Locate the cell with the specified text and output its (x, y) center coordinate. 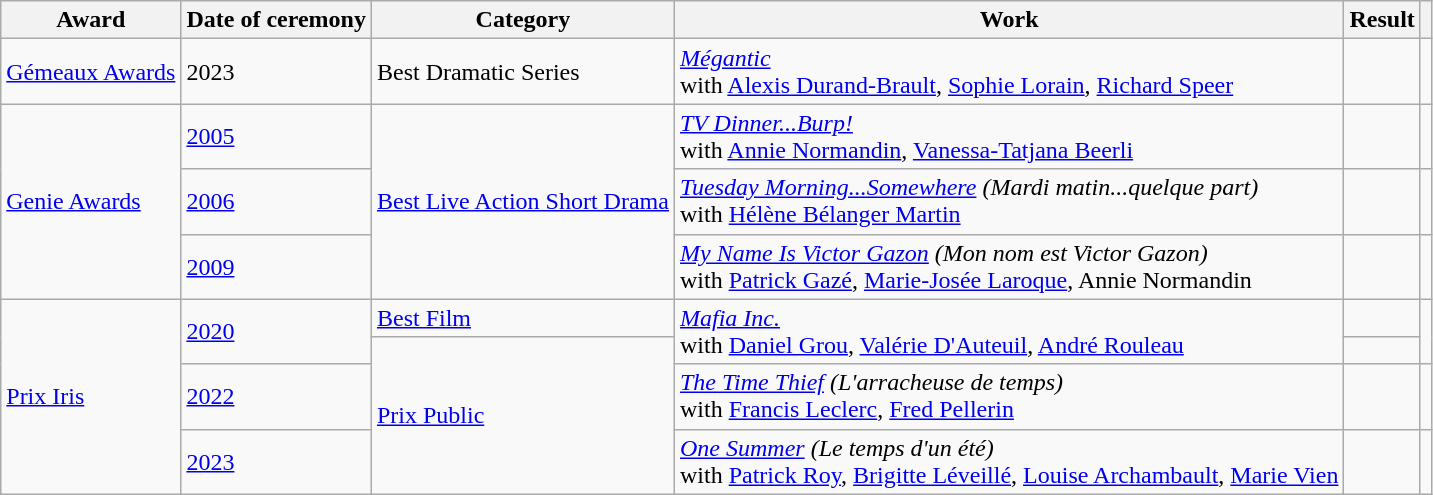
Prix Public (522, 416)
Work (1008, 20)
Best Film (522, 318)
2006 (276, 202)
2020 (276, 332)
Mafia Inc. with Daniel Grou, Valérie D'Auteuil, André Rouleau (1008, 332)
Best Live Action Short Drama (522, 202)
One Summer (Le temps d'un été)with Patrick Roy, Brigitte Léveillé, Louise Archambault, Marie Vien (1008, 462)
My Name Is Victor Gazon (Mon nom est Victor Gazon)with Patrick Gazé, Marie-Josée Laroque, Annie Normandin (1008, 266)
Gémeaux Awards (91, 72)
The Time Thief (L'arracheuse de temps)with Francis Leclerc, Fred Pellerin (1008, 396)
Prix Iris (91, 396)
Category (522, 20)
2022 (276, 396)
Best Dramatic Series (522, 72)
Genie Awards (91, 202)
2005 (276, 136)
Date of ceremony (276, 20)
2009 (276, 266)
Result (1382, 20)
Tuesday Morning...Somewhere (Mardi matin...quelque part)with Hélène Bélanger Martin (1008, 202)
TV Dinner...Burp!with Annie Normandin, Vanessa-Tatjana Beerli (1008, 136)
Méganticwith Alexis Durand-Brault, Sophie Lorain, Richard Speer (1008, 72)
Award (91, 20)
